Locate the cell with the specified text and output its [x, y] center coordinate. 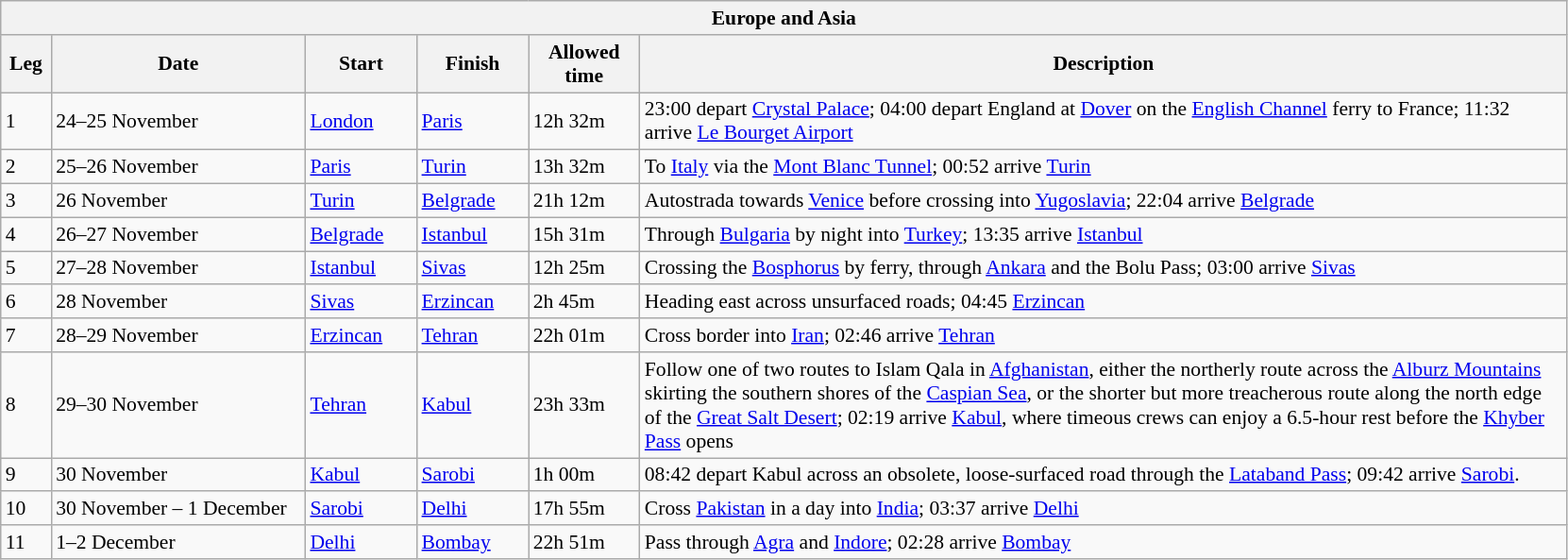
Date [177, 64]
23:00 depart Crystal Palace; 04:00 depart England at Dover on the English Channel ferry to France; 11:32 arrive Le Bourget Airport [1104, 121]
17h 55m [584, 509]
Bombay [473, 542]
7 [26, 335]
Through Bulgaria by night into Turkey; 13:35 arrive Istanbul [1104, 234]
12h 25m [584, 268]
22h 01m [584, 335]
1 [26, 121]
08:42 depart Kabul across an obsolete, loose-surfaced road through the Lataband Pass; 09:42 arrive Sarobi. [1104, 475]
2h 45m [584, 302]
Finish [473, 64]
Start [361, 64]
Leg [26, 64]
23h 33m [584, 405]
London [361, 121]
5 [26, 268]
2 [26, 167]
28–29 November [177, 335]
Autostrada towards Venice before crossing into Yugoslavia; 22:04 arrive Belgrade [1104, 201]
1h 00m [584, 475]
8 [26, 405]
27–28 November [177, 268]
25–26 November [177, 167]
1–2 December [177, 542]
Cross Pakistan in a day into India; 03:37 arrive Delhi [1104, 509]
11 [26, 542]
Heading east across unsurfaced roads; 04:45 Erzincan [1104, 302]
4 [26, 234]
Cross border into Iran; 02:46 arrive Tehran [1104, 335]
28 November [177, 302]
15h 31m [584, 234]
Description [1104, 64]
30 November – 1 December [177, 509]
29–30 November [177, 405]
24–25 November [177, 121]
3 [26, 201]
Europe and Asia [784, 18]
6 [26, 302]
22h 51m [584, 542]
13h 32m [584, 167]
10 [26, 509]
21h 12m [584, 201]
Pass through Agra and Indore; 02:28 arrive Bombay [1104, 542]
Allowed time [584, 64]
26 November [177, 201]
26–27 November [177, 234]
12h 32m [584, 121]
To Italy via the Mont Blanc Tunnel; 00:52 arrive Turin [1104, 167]
30 November [177, 475]
Crossing the Bosphorus by ferry, through Ankara and the Bolu Pass; 03:00 arrive Sivas [1104, 268]
9 [26, 475]
